Locate the cell with the specified text and output its [x, y] center coordinate. 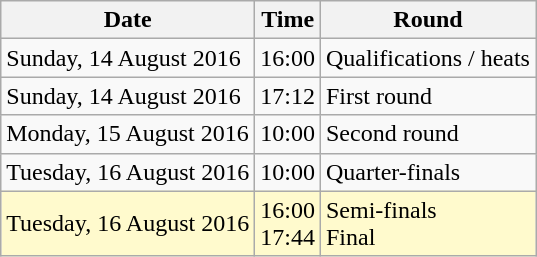
Date [128, 20]
16:0017:44 [288, 224]
Quarter-finals [428, 172]
Semi-finalsFinal [428, 224]
First round [428, 96]
Monday, 15 August 2016 [128, 134]
Qualifications / heats [428, 58]
17:12 [288, 96]
Time [288, 20]
16:00 [288, 58]
Second round [428, 134]
Round [428, 20]
